From the cell containing the given text, extract its center point as (x, y) coordinate. 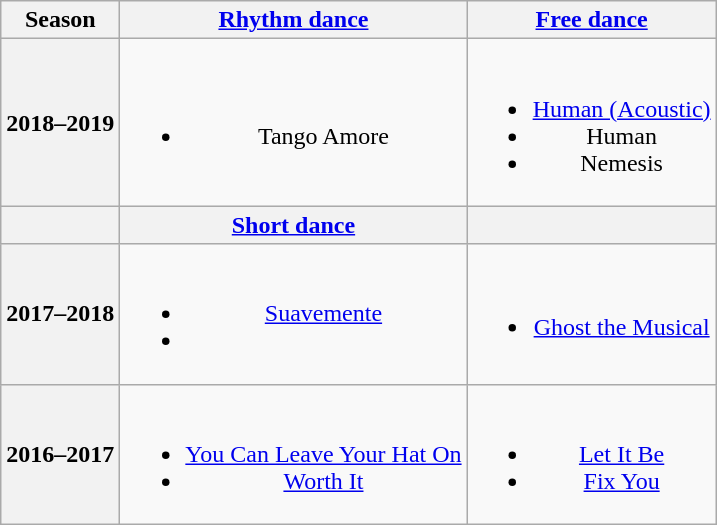
Rhythm dance (294, 20)
2017–2018 (60, 314)
2016–2017 (60, 454)
Tango Amore (294, 122)
Let It BeFix You (592, 454)
Human (Acoustic) Human Nemesis (592, 122)
Season (60, 20)
Free dance (592, 20)
Suavemente (294, 314)
Ghost the Musical (592, 314)
2018–2019 (60, 122)
Short dance (294, 225)
You Can Leave Your Hat OnWorth It (294, 454)
